Provide the [x, y] coordinate of the cell's center where the given text is located.  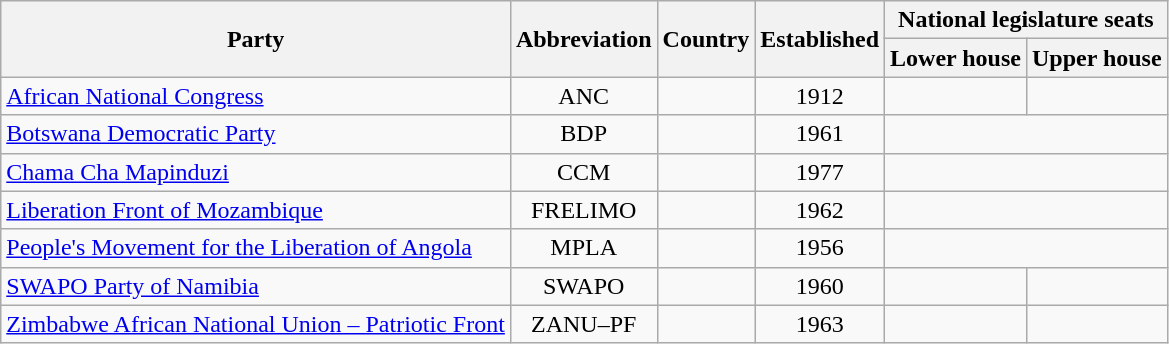
1960 [820, 286]
1961 [820, 134]
Country [706, 39]
FRELIMO [584, 210]
SWAPO [584, 286]
ZANU–PF [584, 324]
National legislature seats [1026, 20]
Botswana Democratic Party [256, 134]
BDP [584, 134]
Established [820, 39]
Zimbabwe African National Union – Patriotic Front [256, 324]
People's Movement for the Liberation of Angola [256, 248]
Chama Cha Mapinduzi [256, 172]
Liberation Front of Mozambique [256, 210]
1963 [820, 324]
CCM [584, 172]
1912 [820, 96]
SWAPO Party of Namibia [256, 286]
Party [256, 39]
ANC [584, 96]
Abbreviation [584, 39]
African National Congress [256, 96]
MPLA [584, 248]
1962 [820, 210]
1977 [820, 172]
Lower house [956, 58]
1956 [820, 248]
Upper house [1096, 58]
